Scan for the cell matching the given text and deliver its (x, y) coordinate at center. 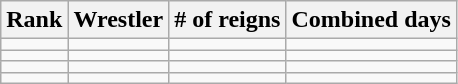
Rank (34, 20)
Combined days (371, 20)
# of reigns (228, 20)
Wrestler (118, 20)
